Search for the cell housing the specified text and yield its [x, y] center coordinate. 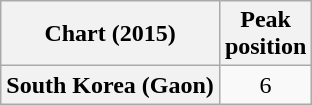
South Korea (Gaon) [110, 85]
Peak position [265, 34]
Chart (2015) [110, 34]
6 [265, 85]
